Capture the cell that displays the provided text and extract its [x, y] central coordinate. 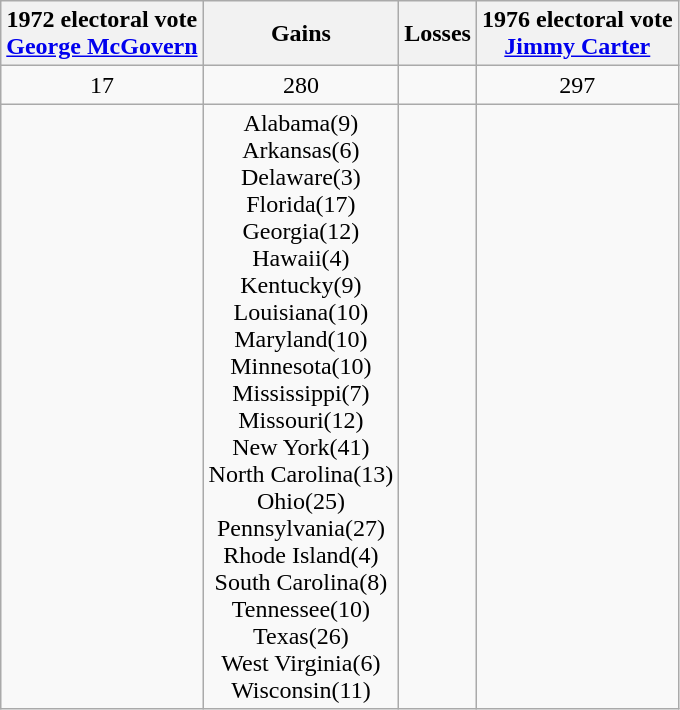
1972 electoral voteGeorge McGovern [102, 34]
1976 electoral voteJimmy Carter [577, 34]
17 [102, 85]
280 [301, 85]
Gains [301, 34]
Losses [438, 34]
297 [577, 85]
